Provide the [X, Y] coordinate of the cell's center where the given text is located.  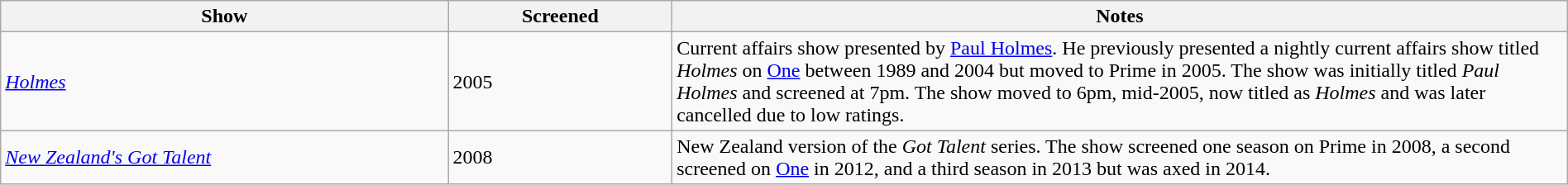
Notes [1120, 17]
2008 [561, 157]
Holmes [225, 81]
New Zealand's Got Talent [225, 157]
Screened [561, 17]
Show [225, 17]
2005 [561, 81]
